Determine the [x, y] coordinate at the center of the cell enclosing the given text.  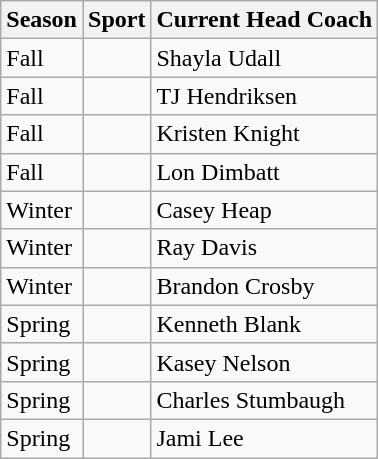
Ray Davis [264, 248]
Season [42, 20]
Jami Lee [264, 438]
Kasey Nelson [264, 362]
Sport [116, 20]
Kristen Knight [264, 134]
Charles Stumbaugh [264, 400]
Brandon Crosby [264, 286]
Current Head Coach [264, 20]
Kenneth Blank [264, 324]
TJ Hendriksen [264, 96]
Lon Dimbatt [264, 172]
Shayla Udall [264, 58]
Casey Heap [264, 210]
